Return the [X, Y] coordinate for the center point of the cell that contains the specified text.  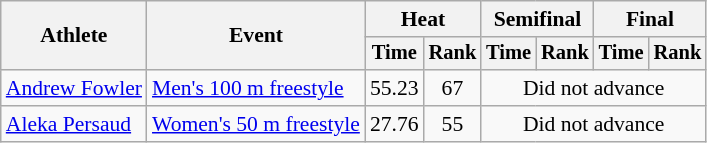
Final [650, 19]
Women's 50 m freestyle [256, 124]
Semifinal [537, 19]
Andrew Fowler [74, 88]
55 [453, 124]
Aleka Persaud [74, 124]
Heat [423, 19]
Men's 100 m freestyle [256, 88]
67 [453, 88]
55.23 [394, 88]
Athlete [74, 36]
Event [256, 36]
27.76 [394, 124]
